Provide the (x, y) coordinate of the cell's center where the given text is located.  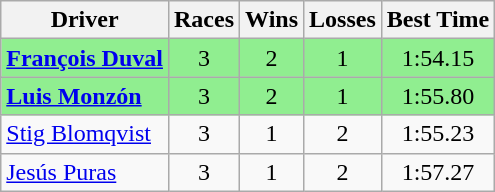
Stig Blomqvist (85, 134)
Driver (85, 20)
Wins (272, 20)
1:55.23 (438, 134)
Races (204, 20)
Luis Monzón (85, 96)
1:57.27 (438, 172)
1:54.15 (438, 58)
Losses (343, 20)
François Duval (85, 58)
Best Time (438, 20)
1:55.80 (438, 96)
Jesús Puras (85, 172)
